Search for the cell housing the specified text and yield its [X, Y] center coordinate. 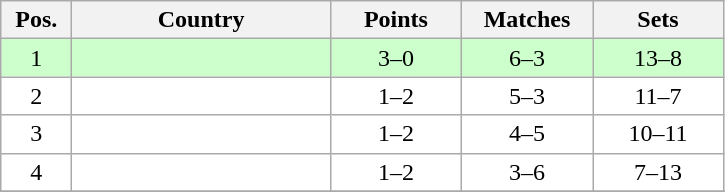
4–5 [526, 134]
7–13 [658, 172]
2 [36, 96]
3–0 [396, 58]
Matches [526, 20]
3 [36, 134]
10–11 [658, 134]
Sets [658, 20]
Points [396, 20]
1 [36, 58]
13–8 [658, 58]
6–3 [526, 58]
4 [36, 172]
Country [202, 20]
11–7 [658, 96]
5–3 [526, 96]
Pos. [36, 20]
3–6 [526, 172]
